Return the (x, y) coordinate for the center point of the cell that contains the specified text.  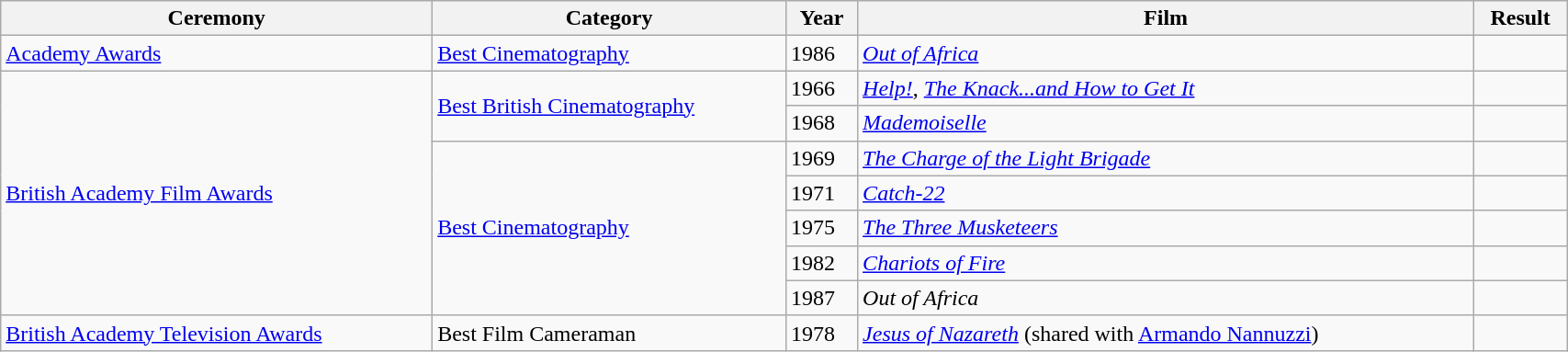
1986 (821, 53)
Academy Awards (217, 53)
Film (1167, 18)
1966 (821, 88)
British Academy Television Awards (217, 333)
Jesus of Nazareth (shared with Armando Nannuzzi) (1167, 333)
Catch-22 (1167, 193)
Best Film Cameraman (610, 333)
Category (610, 18)
Mademoiselle (1167, 123)
Ceremony (217, 18)
British Academy Film Awards (217, 193)
Result (1521, 18)
1968 (821, 123)
Help!, The Knack...and How to Get It (1167, 88)
1987 (821, 298)
Best British Cinematography (610, 106)
1978 (821, 333)
Year (821, 18)
The Three Musketeers (1167, 228)
1982 (821, 263)
Chariots of Fire (1167, 263)
1971 (821, 193)
1969 (821, 158)
1975 (821, 228)
The Charge of the Light Brigade (1167, 158)
